Detect which cell encompasses the target text, then output its (X, Y) center coordinate. 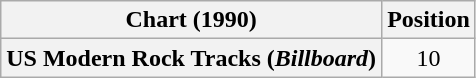
Chart (1990) (192, 20)
US Modern Rock Tracks (Billboard) (192, 58)
Position (429, 20)
10 (429, 58)
